Return the (X, Y) coordinate for the center point of the cell that contains the specified text.  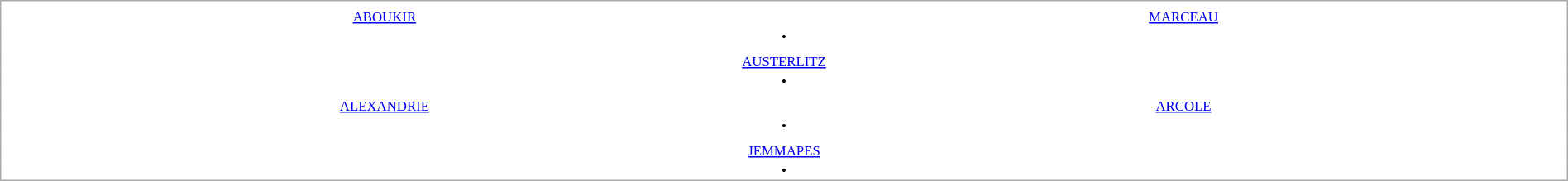
ALEXANDRIE (384, 106)
ARCOLE (1183, 106)
ABOUKIR (384, 17)
JEMMAPES (784, 150)
MARCEAU (1183, 17)
AUSTERLITZ (784, 61)
